Output the [X, Y] coordinate of the center of the cell containing the given text.  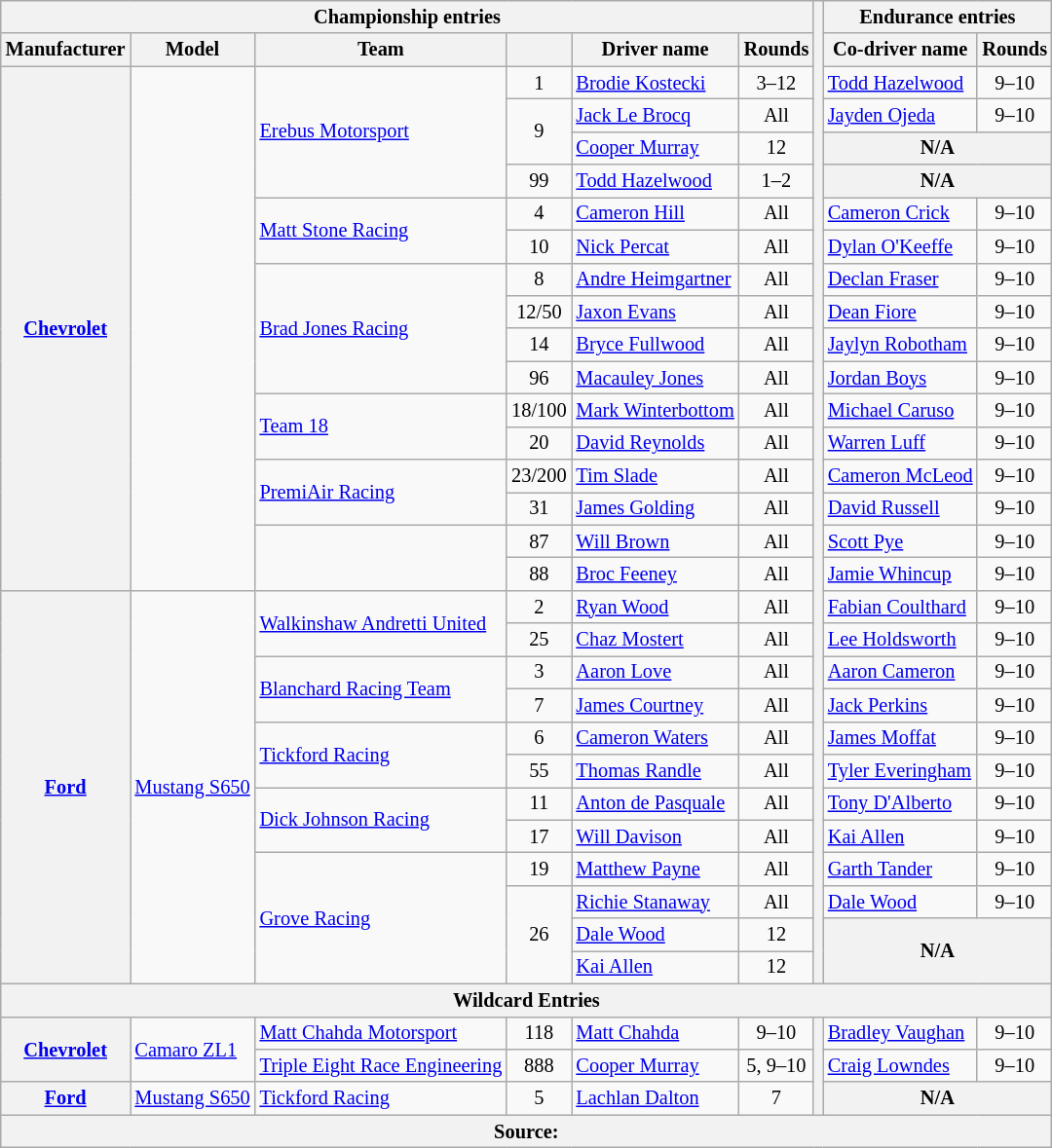
Wildcard Entries [526, 1000]
Will Brown [656, 541]
26 [539, 935]
Tony D'Alberto [900, 803]
Garth Tander [900, 869]
3–12 [777, 83]
19 [539, 869]
Jamie Whincup [900, 574]
1–2 [777, 181]
99 [539, 181]
Aaron Love [656, 672]
Matthew Payne [656, 869]
3 [539, 672]
Team [382, 50]
Brad Jones Racing [382, 329]
6 [539, 738]
96 [539, 378]
Matt Chahda [656, 1033]
Mark Winterbottom [656, 410]
Cameron Hill [656, 213]
Will Davison [656, 836]
4 [539, 213]
David Reynolds [656, 443]
10 [539, 246]
Manufacturer [66, 50]
Championship entries [407, 17]
Jack Perkins [900, 705]
Nick Percat [656, 246]
5 [539, 1098]
Tim Slade [656, 476]
Scott Pye [900, 541]
Chaz Mostert [656, 640]
31 [539, 508]
Macauley Jones [656, 378]
Brodie Kostecki [656, 83]
Ryan Wood [656, 607]
Thomas Randle [656, 770]
12/50 [539, 312]
Triple Eight Race Engineering [382, 1065]
Aaron Cameron [900, 672]
Endurance entries [937, 17]
Jaxon Evans [656, 312]
17 [539, 836]
25 [539, 640]
9 [539, 130]
Michael Caruso [900, 410]
5, 9–10 [777, 1065]
Anton de Pasquale [656, 803]
2 [539, 607]
8 [539, 279]
Cameron McLeod [900, 476]
Lachlan Dalton [656, 1098]
Matt Chahda Motorsport [382, 1033]
Erebus Motorsport [382, 132]
James Moffat [900, 738]
Bradley Vaughan [900, 1033]
87 [539, 541]
Andre Heimgartner [656, 279]
Team 18 [382, 426]
Jack Le Brocq [656, 115]
Camaro ZL1 [193, 1050]
Dick Johnson Racing [382, 820]
888 [539, 1065]
14 [539, 345]
James Golding [656, 508]
Source: [526, 1131]
Walkinshaw Andretti United [382, 623]
Declan Fraser [900, 279]
88 [539, 574]
David Russell [900, 508]
Cameron Waters [656, 738]
Bryce Fullwood [656, 345]
Lee Holdsworth [900, 640]
Tyler Everingham [900, 770]
Matt Stone Racing [382, 230]
Jordan Boys [900, 378]
Craig Lowndes [900, 1065]
Dean Fiore [900, 312]
20 [539, 443]
Richie Stanaway [656, 902]
Jaylyn Robotham [900, 345]
PremiAir Racing [382, 493]
Fabian Coulthard [900, 607]
Blanchard Racing Team [382, 687]
55 [539, 770]
James Courtney [656, 705]
Driver name [656, 50]
Model [193, 50]
Jayden Ojeda [900, 115]
Broc Feeney [656, 574]
23/200 [539, 476]
Co-driver name [900, 50]
Grove Racing [382, 917]
11 [539, 803]
Cameron Crick [900, 213]
18/100 [539, 410]
Dylan O'Keeffe [900, 246]
118 [539, 1033]
Warren Luff [900, 443]
1 [539, 83]
